Identify which cell holds the provided text, then report its (x, y) central coordinate. 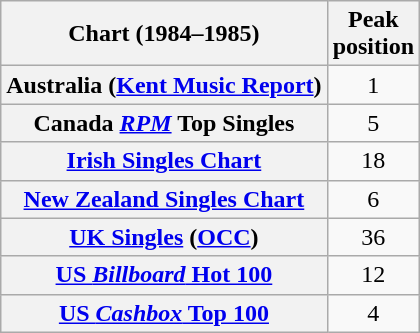
Irish Singles Chart (164, 161)
New Zealand Singles Chart (164, 199)
Canada RPM Top Singles (164, 123)
6 (373, 199)
1 (373, 85)
5 (373, 123)
US Billboard Hot 100 (164, 275)
4 (373, 313)
12 (373, 275)
Chart (1984–1985) (164, 34)
36 (373, 237)
UK Singles (OCC) (164, 237)
18 (373, 161)
Australia (Kent Music Report) (164, 85)
Peakposition (373, 34)
US Cashbox Top 100 (164, 313)
